Output the (x, y) coordinate of the center of the cell containing the given text.  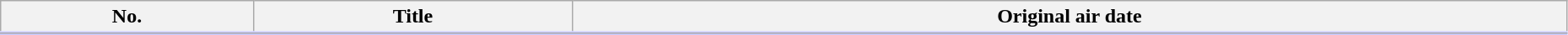
Title (412, 17)
Original air date (1070, 17)
No. (127, 17)
